Determine the [X, Y] coordinate at the center of the cell enclosing the given text.  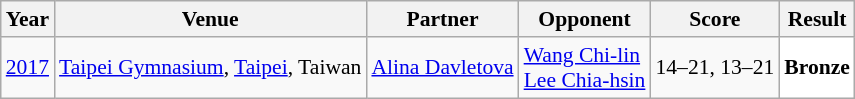
Venue [210, 19]
Score [714, 19]
Bronze [817, 68]
Wang Chi-lin Lee Chia-hsin [585, 68]
Alina Davletova [442, 68]
Opponent [585, 19]
14–21, 13–21 [714, 68]
Result [817, 19]
Year [28, 19]
2017 [28, 68]
Taipei Gymnasium, Taipei, Taiwan [210, 68]
Partner [442, 19]
